Return the (x, y) coordinate for the center point of the cell that contains the specified text.  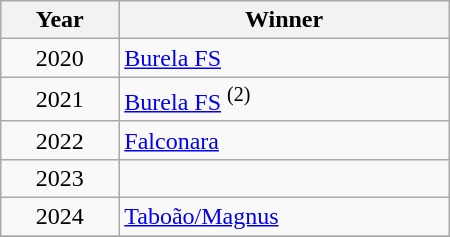
Taboão/Magnus (284, 217)
Year (60, 20)
2024 (60, 217)
2022 (60, 140)
Burela FS (284, 58)
2023 (60, 178)
2020 (60, 58)
2021 (60, 100)
Winner (284, 20)
Falconara (284, 140)
Burela FS (2) (284, 100)
